Scan for the cell matching the given text and deliver its (X, Y) coordinate at center. 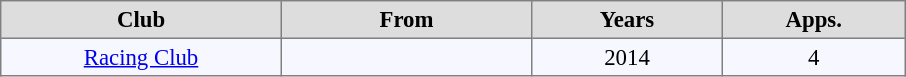
Apps. (814, 20)
Years (627, 20)
Racing Club (141, 57)
4 (814, 57)
2014 (627, 57)
From (406, 20)
Club (141, 20)
